Determine the (X, Y) coordinate at the center of the cell enclosing the given text.  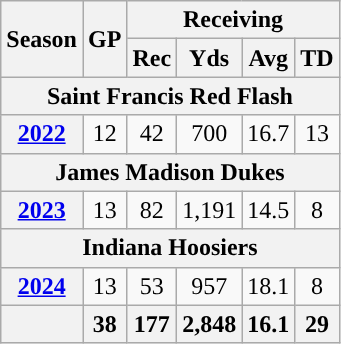
TD (317, 58)
Indiana Hoosiers (170, 248)
53 (152, 286)
Yds (210, 58)
29 (317, 324)
42 (152, 134)
2,848 (210, 324)
957 (210, 286)
18.1 (268, 286)
177 (152, 324)
2022 (42, 134)
16.1 (268, 324)
82 (152, 210)
Avg (268, 58)
700 (210, 134)
12 (104, 134)
16.7 (268, 134)
2023 (42, 210)
2024 (42, 286)
James Madison Dukes (170, 172)
14.5 (268, 210)
Saint Francis Red Flash (170, 96)
Receiving (233, 20)
38 (104, 324)
Rec (152, 58)
Season (42, 39)
1,191 (210, 210)
GP (104, 39)
